Detect which cell encompasses the target text, then output its (x, y) center coordinate. 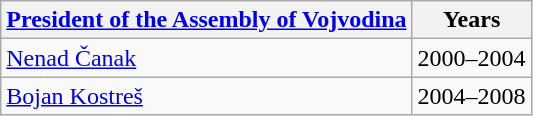
Nenad Čanak (206, 58)
Years (472, 20)
2004–2008 (472, 96)
Bojan Kostreš (206, 96)
2000–2004 (472, 58)
President of the Assembly of Vojvodina (206, 20)
